Provide the [X, Y] coordinate of the cell's center where the given text is located.  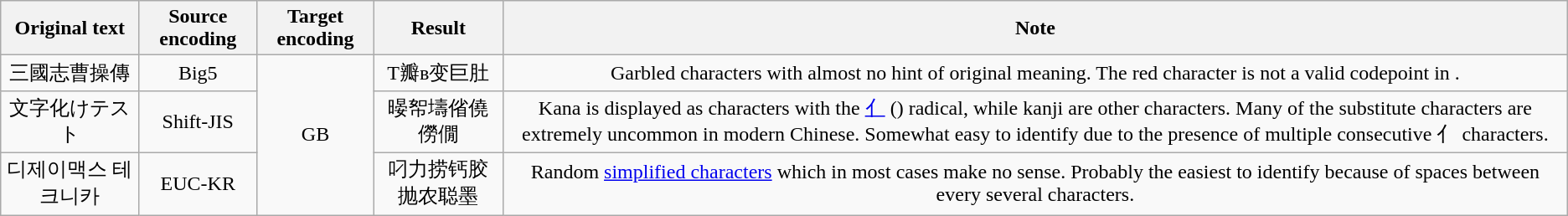
Shift-JIS [198, 121]
暥帤壔偗僥僗僩 [438, 121]
Original text [70, 28]
Target encoding [315, 28]
디제이맥스 테크니카 [70, 183]
Note [1035, 28]
文字化けテスト [70, 121]
GB [315, 136]
Result [438, 28]
Random simplified characters which in most cases make no sense. Probably the easiest to identify because of spaces between every several characters. [1035, 183]
叼力捞钙胶 抛农聪墨 [438, 183]
Garbled characters with almost no hint of original meaning. The red character is not a valid codepoint in . [1035, 74]
EUC-KR [198, 183]
Source encoding [198, 28]
Big5 [198, 74]
T瓣в变巨肚 [438, 74]
三國志曹操傳 [70, 74]
